Return the (x, y) coordinate for the center point of the cell that contains the specified text.  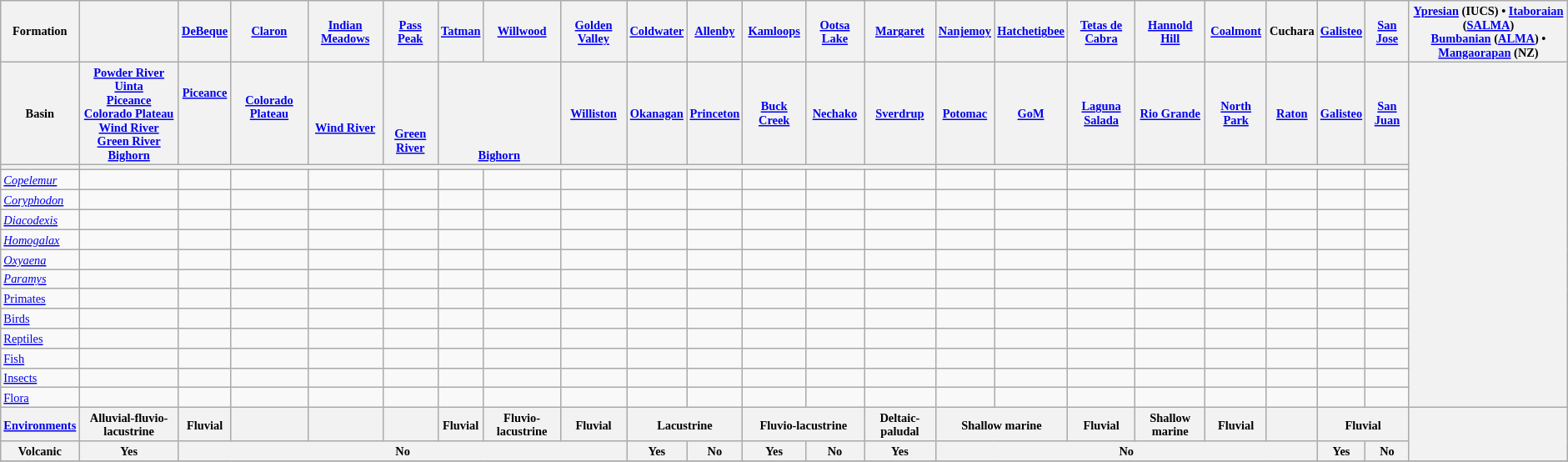
Laguna Salada (1102, 113)
Ootsa Lake (834, 30)
Allenby (715, 30)
Coldwater (657, 30)
Hannold Hill (1170, 30)
Nanjemoy (964, 30)
Princeton (715, 113)
Piceance (204, 113)
Indian Meadows (345, 30)
Cuchara (1292, 30)
Colorado Plateau (269, 113)
San Juan (1387, 113)
Volcanic (40, 450)
Tatman (460, 30)
Oxyaena (40, 259)
Claron (269, 30)
Wind River (345, 113)
Copelemur (40, 180)
Potomac (964, 113)
Coryphodon (40, 199)
Sverdrup (900, 113)
Williston (594, 113)
Tetas de Cabra (1102, 30)
Rio Grande (1170, 113)
Primates (40, 299)
Homogalax (40, 239)
San Jose (1387, 30)
Reptiles (40, 338)
Raton (1292, 113)
Diacodexis (40, 219)
North Park (1235, 113)
Coalmont (1235, 30)
Basin (40, 113)
Alluvial-fluvio-lacustrine (129, 424)
Birds (40, 319)
Environments (40, 424)
Margaret (900, 30)
Pass Peak (410, 30)
Willwood (522, 30)
Formation (40, 30)
Insects (40, 378)
Bighorn (498, 113)
Deltaic-paludal (900, 424)
Buck Creek (774, 113)
Fish (40, 358)
Kamloops (774, 30)
Ypresian (IUCS) • Itaboraian (SALMA)Bumbanian (ALMA) • Mangaorapan (NZ) (1489, 30)
Powder RiverUintaPiceanceColorado PlateauWind RiverGreen RiverBighorn (129, 113)
Hatchetigbee (1031, 30)
DeBeque (204, 30)
Paramys (40, 279)
Lacustrine (685, 424)
Green River (410, 113)
GoM (1031, 113)
Nechako (834, 113)
Golden Valley (594, 30)
Okanagan (657, 113)
Flora (40, 397)
